Scan for the cell matching the given text and deliver its [x, y] coordinate at center. 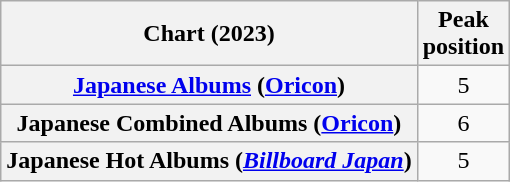
Chart (2023) [209, 34]
Japanese Albums (Oricon) [209, 85]
Peakposition [463, 34]
Japanese Combined Albums (Oricon) [209, 123]
6 [463, 123]
Japanese Hot Albums (Billboard Japan) [209, 161]
